Detect which cell encompasses the target text, then output its (x, y) center coordinate. 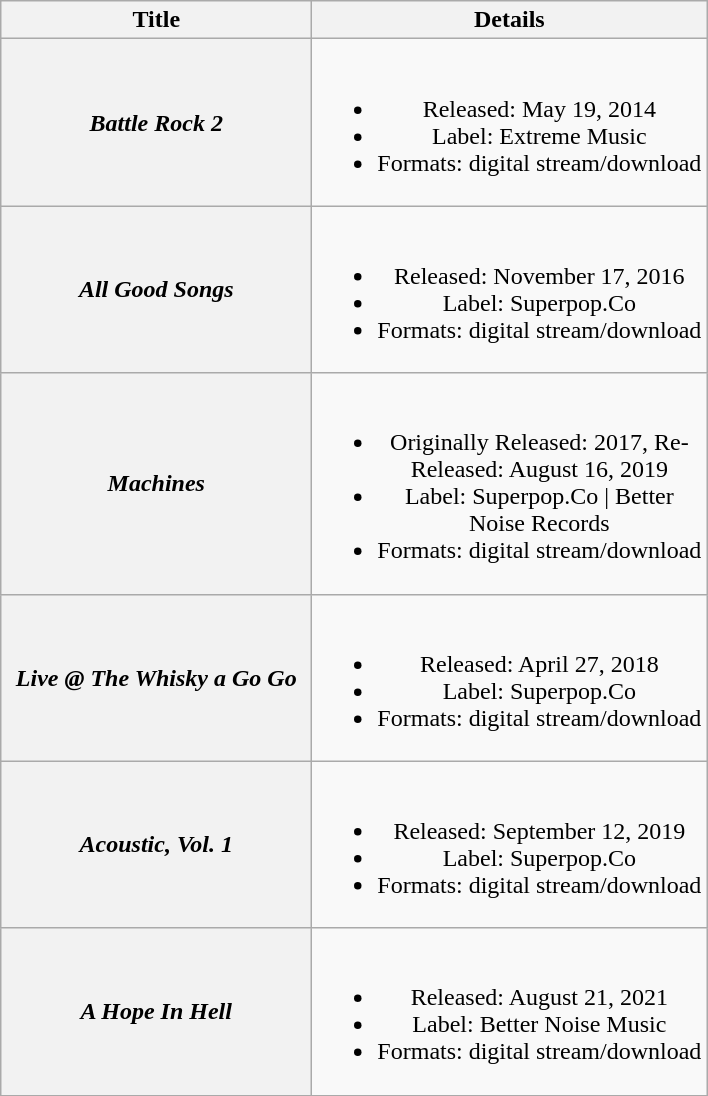
All Good Songs (156, 290)
A Hope In Hell (156, 1012)
Released: November 17, 2016Label: Superpop.CoFormats: digital stream/download (510, 290)
Live @ The Whisky a Go Go (156, 678)
Details (510, 20)
Title (156, 20)
Battle Rock 2 (156, 122)
Released: May 19, 2014Label: Extreme MusicFormats: digital stream/download (510, 122)
Released: April 27, 2018Label: Superpop.CoFormats: digital stream/download (510, 678)
Machines (156, 484)
Released: September 12, 2019Label: Superpop.CoFormats: digital stream/download (510, 844)
Acoustic, Vol. 1 (156, 844)
Released: August 21, 2021Label: Better Noise MusicFormats: digital stream/download (510, 1012)
Originally Released: 2017, Re-Released: August 16, 2019Label: Superpop.Co | Better Noise RecordsFormats: digital stream/download (510, 484)
